Extract the (x, y) coordinate from the center of the cell holding the provided text.  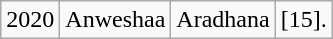
2020 (30, 20)
[15]. (304, 20)
Anweshaa (116, 20)
Aradhana (223, 20)
